Search for the cell housing the specified text and yield its [x, y] center coordinate. 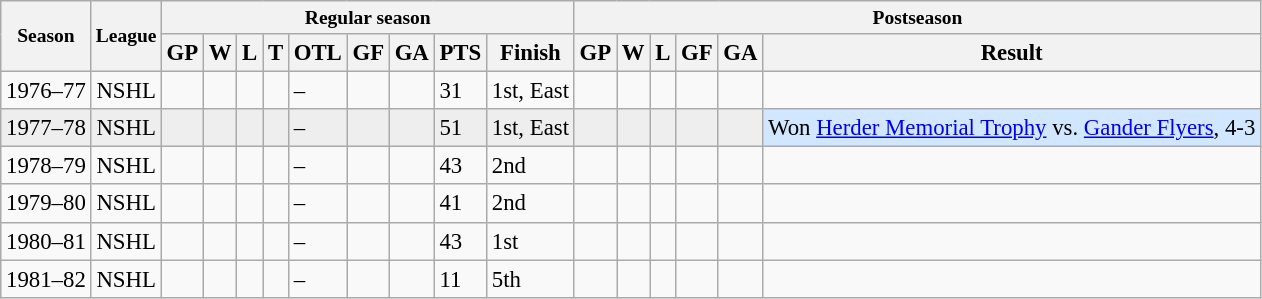
1979–80 [46, 204]
1981–82 [46, 279]
5th [530, 279]
Season [46, 36]
1978–79 [46, 166]
1977–78 [46, 128]
11 [460, 279]
Finish [530, 53]
Won Herder Memorial Trophy vs. Gander Flyers, 4-3 [1012, 128]
Result [1012, 53]
41 [460, 204]
1980–81 [46, 241]
League [126, 36]
1976–77 [46, 91]
51 [460, 128]
T [276, 53]
OTL [318, 53]
1st [530, 241]
PTS [460, 53]
31 [460, 91]
Regular season [368, 18]
Postseason [917, 18]
